Locate the cell with the specified text and output its (x, y) center coordinate. 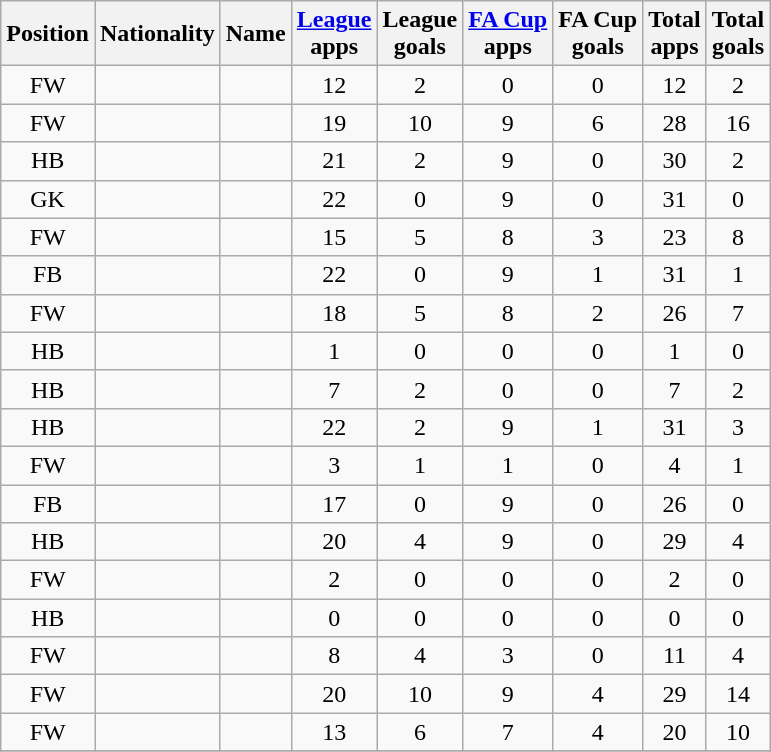
Totalapps (675, 34)
FA Cupgoals (598, 34)
Position (48, 34)
14 (738, 694)
Leagueapps (334, 34)
28 (675, 123)
16 (738, 123)
15 (334, 237)
17 (334, 503)
Nationality (157, 34)
Leaguegoals (420, 34)
21 (334, 161)
18 (334, 313)
FA Cupapps (508, 34)
23 (675, 237)
Totalgoals (738, 34)
GK (48, 199)
11 (675, 656)
19 (334, 123)
30 (675, 161)
13 (334, 732)
Name (256, 34)
